Provide the [X, Y] coordinate of the cell's center where the given text is located.  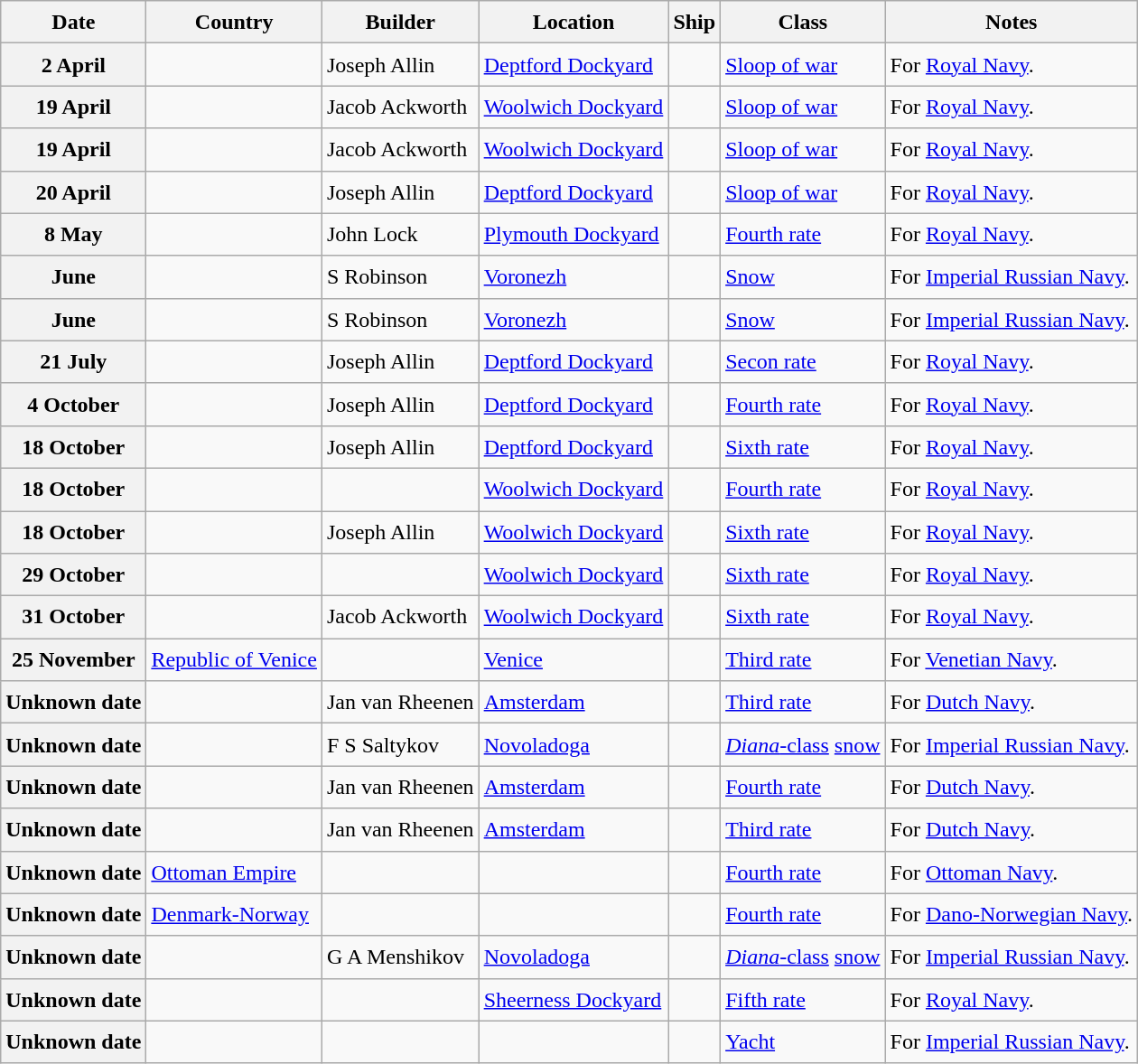
4 October [74, 405]
Ottoman Empire [235, 873]
Venice [574, 659]
G A Menshikov [400, 957]
F S Saltykov [400, 744]
31 October [74, 618]
For Venetian Navy. [1012, 659]
For Ottoman Navy. [1012, 873]
Location [574, 22]
Republic of Venice [235, 659]
Class [803, 22]
Builder [400, 22]
Sheerness Dockyard [574, 999]
For Dano-Norwegian Navy. [1012, 914]
29 October [74, 574]
Fifth rate [803, 999]
Notes [1012, 22]
John Lock [400, 235]
Secon rate [803, 361]
Ship [695, 22]
Denmark-Norway [235, 914]
25 November [74, 659]
8 May [74, 235]
21 July [74, 361]
2 April [74, 65]
Yacht [803, 1042]
Country [235, 22]
Date [74, 22]
20 April [74, 191]
Plymouth Dockyard [574, 235]
